Find where the given text appears and provide that cell's center as [X, Y] coordinate. 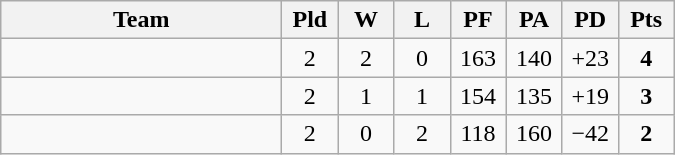
+19 [590, 96]
118 [478, 134]
PF [478, 20]
160 [534, 134]
140 [534, 58]
L [422, 20]
W [366, 20]
4 [646, 58]
−42 [590, 134]
PD [590, 20]
Team [142, 20]
154 [478, 96]
Pld [310, 20]
PA [534, 20]
135 [534, 96]
+23 [590, 58]
3 [646, 96]
163 [478, 58]
Pts [646, 20]
